Extract the (X, Y) coordinate from the center of the cell holding the provided text.  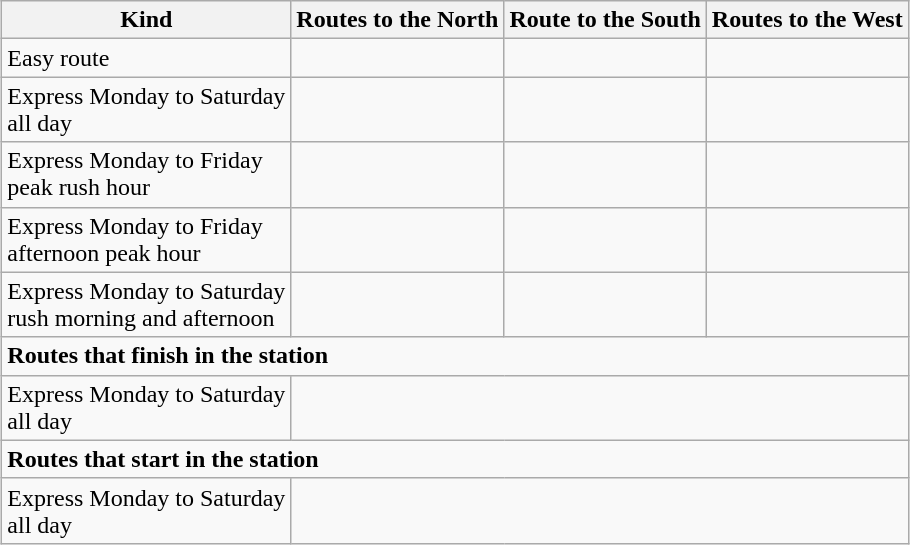
Kind (146, 20)
Route to the South (605, 20)
Express Monday to Friday afternoon peak hour (146, 240)
Easy route (146, 58)
Routes to the North (398, 20)
Routes to the West (807, 20)
Express Monday to Friday peak rush hour (146, 174)
Routes that finish in the station (455, 356)
Express Monday to Saturday rush morning and afternoon (146, 304)
Routes that start in the station (455, 459)
